Capture the cell that displays the provided text and extract its [x, y] central coordinate. 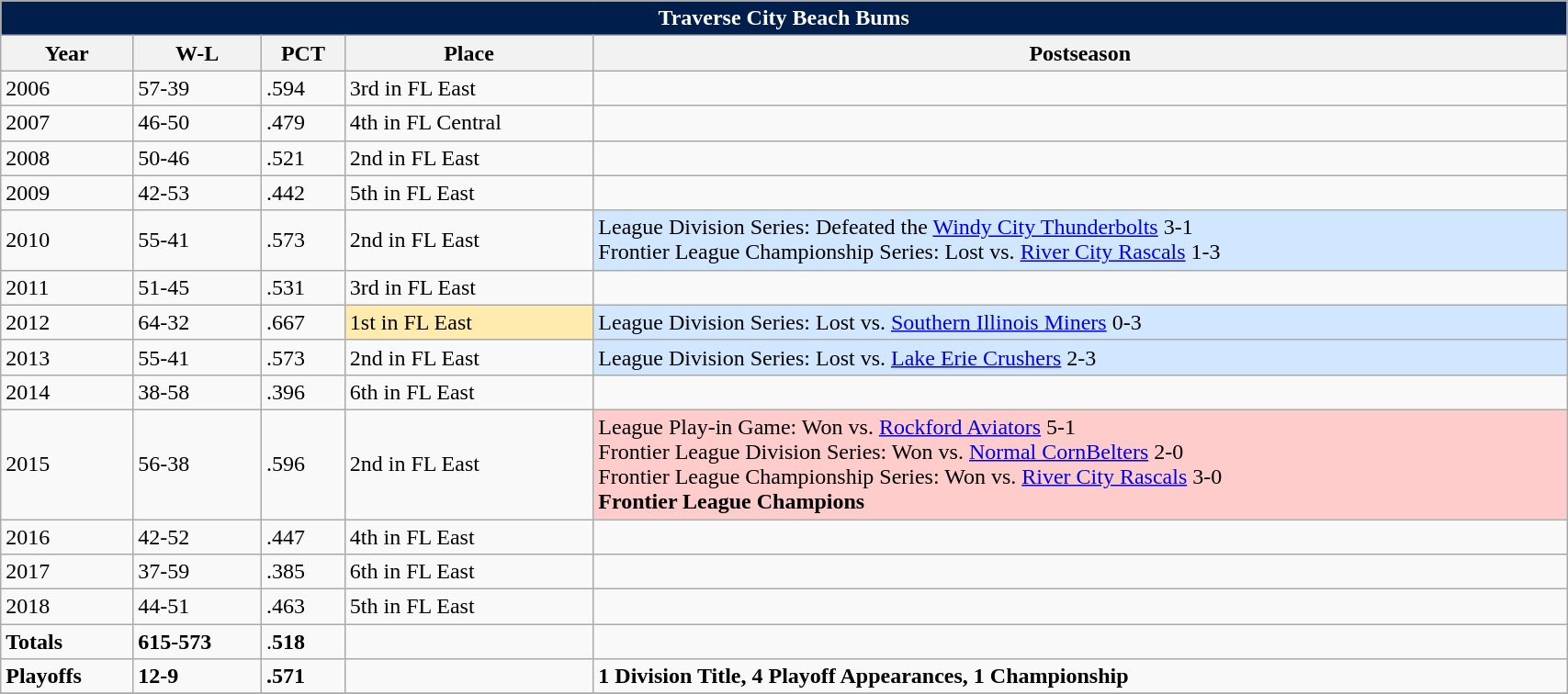
.463 [303, 607]
38-58 [197, 392]
51-45 [197, 287]
42-52 [197, 537]
Postseason [1080, 53]
37-59 [197, 572]
4th in FL East [468, 537]
.521 [303, 158]
2015 [67, 465]
Playoffs [67, 677]
League Division Series: Lost vs. Lake Erie Crushers 2-3 [1080, 357]
2006 [67, 88]
44-51 [197, 607]
64-32 [197, 322]
Totals [67, 642]
League Division Series: Lost vs. Southern Illinois Miners 0-3 [1080, 322]
2014 [67, 392]
.396 [303, 392]
.447 [303, 537]
.385 [303, 572]
615-573 [197, 642]
.479 [303, 123]
Traverse City Beach Bums [784, 18]
.442 [303, 193]
.531 [303, 287]
2013 [67, 357]
.518 [303, 642]
2018 [67, 607]
46-50 [197, 123]
.571 [303, 677]
2010 [67, 241]
56-38 [197, 465]
1 Division Title, 4 Playoff Appearances, 1 Championship [1080, 677]
League Division Series: Defeated the Windy City Thunderbolts 3-1Frontier League Championship Series: Lost vs. River City Rascals 1-3 [1080, 241]
2016 [67, 537]
2011 [67, 287]
42-53 [197, 193]
4th in FL Central [468, 123]
W-L [197, 53]
2009 [67, 193]
.596 [303, 465]
12-9 [197, 677]
.667 [303, 322]
57-39 [197, 88]
Year [67, 53]
2012 [67, 322]
.594 [303, 88]
2008 [67, 158]
PCT [303, 53]
Place [468, 53]
2007 [67, 123]
1st in FL East [468, 322]
50-46 [197, 158]
2017 [67, 572]
